Pinpoint the cell where the given text exists, returning its [X, Y] midpoint coordinate. 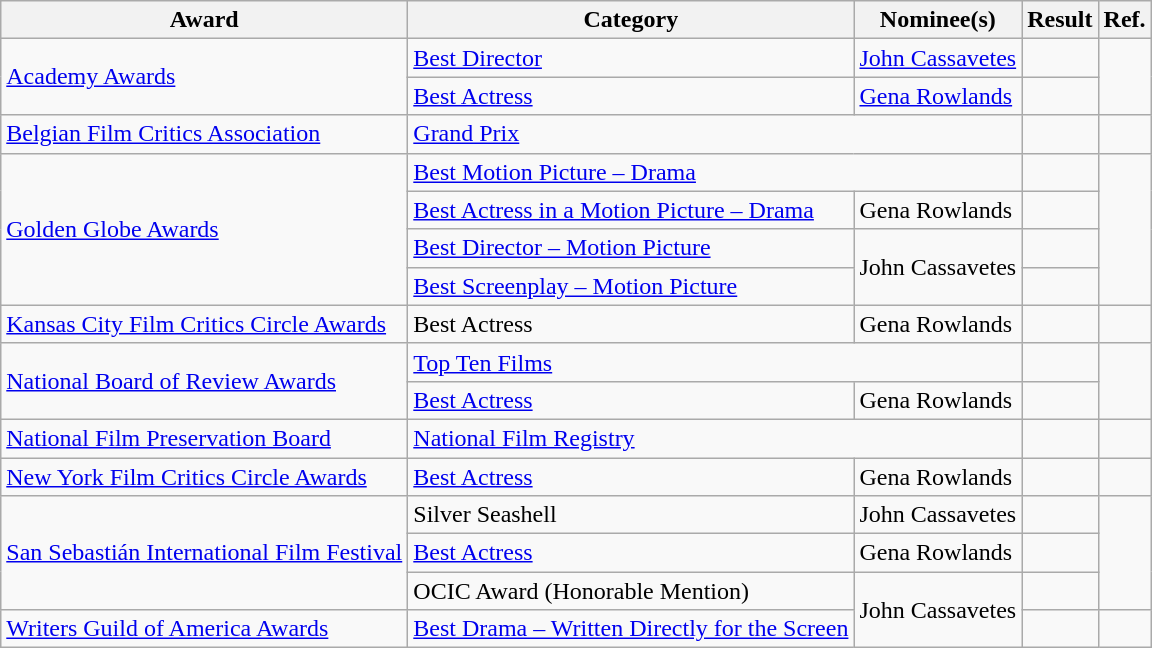
Result [1060, 20]
National Film Registry [715, 438]
New York Film Critics Circle Awards [204, 477]
Best Actress in a Motion Picture – Drama [631, 210]
Best Director [631, 58]
Golden Globe Awards [204, 229]
Belgian Film Critics Association [204, 134]
Best Director – Motion Picture [631, 248]
Academy Awards [204, 77]
Best Motion Picture – Drama [715, 172]
OCIC Award (Honorable Mention) [631, 591]
Silver Seashell [631, 515]
Best Screenplay – Motion Picture [631, 286]
Nominee(s) [938, 20]
National Board of Review Awards [204, 381]
Writers Guild of America Awards [204, 629]
Top Ten Films [715, 362]
Grand Prix [715, 134]
Best Drama – Written Directly for the Screen [631, 629]
Kansas City Film Critics Circle Awards [204, 324]
Award [204, 20]
Category [631, 20]
San Sebastián International Film Festival [204, 553]
Ref. [1124, 20]
National Film Preservation Board [204, 438]
